From the cell containing the given text, extract its center point as [x, y] coordinate. 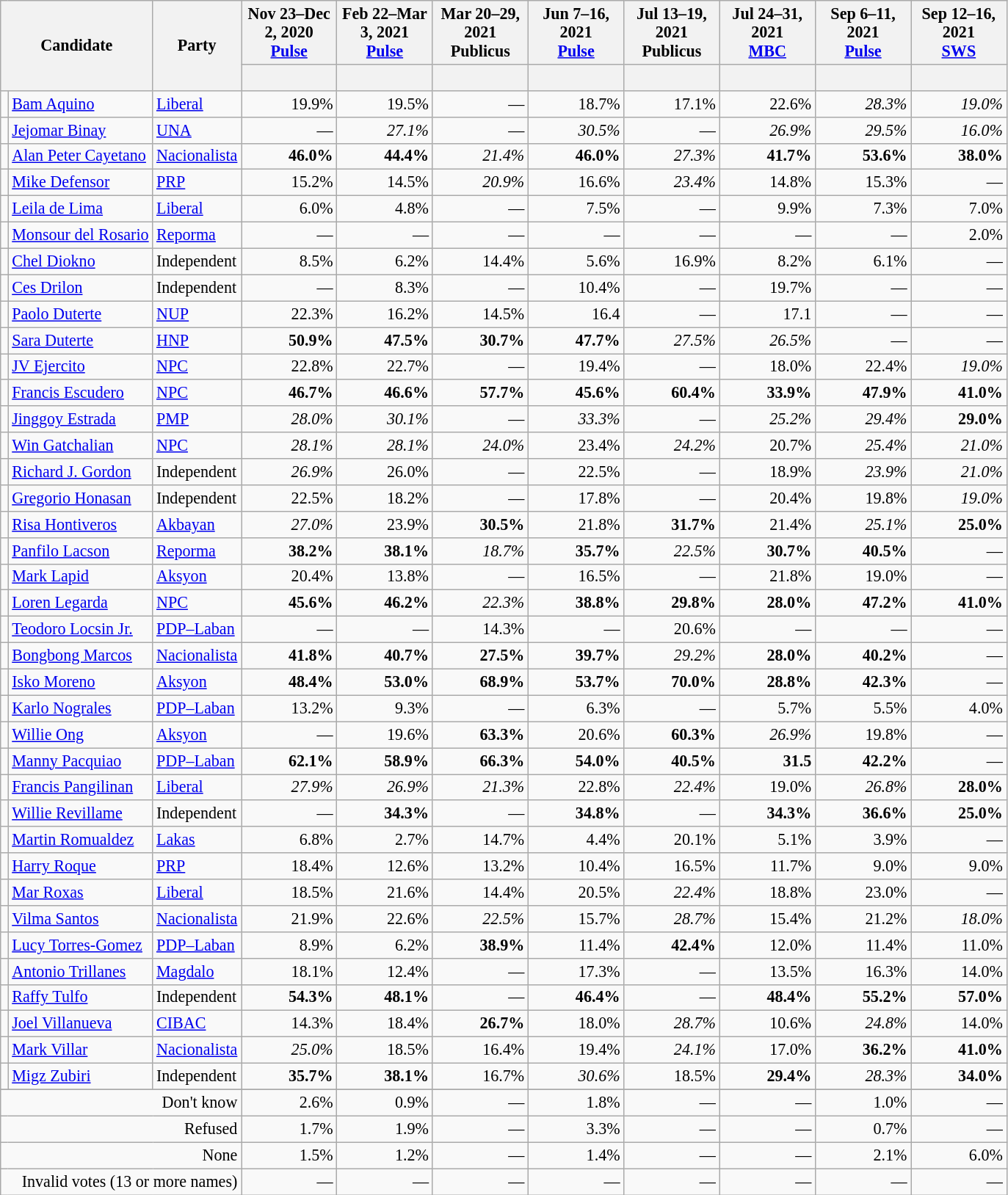
46.6% [385, 393]
CIBAC [197, 1024]
6.1% [863, 261]
33.9% [767, 393]
Sara Duterte [81, 340]
29.8% [672, 603]
34.0% [959, 1076]
34.8% [576, 813]
29.2% [672, 655]
46.7% [289, 393]
16.7% [480, 1076]
70.0% [672, 682]
31.7% [672, 524]
2.0% [959, 235]
53.0% [385, 682]
15.7% [576, 918]
16.6% [576, 183]
40.7% [385, 655]
1.4% [576, 1155]
27.0% [289, 524]
44.4% [385, 156]
Risa Hontiveros [81, 524]
19.9% [289, 103]
24.0% [480, 446]
Win Gatchalian [81, 446]
Willie Ong [81, 735]
None [121, 1155]
25.4% [863, 446]
24.2% [672, 446]
25.1% [863, 524]
36.6% [863, 813]
11.7% [767, 866]
Martin Romualdez [81, 840]
62.1% [289, 760]
47.5% [385, 340]
3.3% [576, 1129]
6.3% [576, 708]
Leila de Lima [81, 208]
Isko Moreno [81, 682]
21.9% [289, 918]
42.3% [863, 682]
7.0% [959, 208]
8.3% [385, 288]
Magdalo [197, 971]
20.7% [767, 446]
Richard J. Gordon [81, 471]
17.1 [767, 314]
Mar 20–29, 2021Publicus [480, 32]
38.2% [289, 551]
15.3% [863, 183]
4.8% [385, 208]
20.9% [480, 183]
Willie Revillame [81, 813]
7.3% [863, 208]
Don't know [121, 1103]
Lakas [197, 840]
1.5% [289, 1155]
NUP [197, 314]
66.3% [480, 760]
0.7% [863, 1129]
63.3% [480, 735]
47.9% [863, 393]
47.7% [576, 340]
24.1% [672, 1050]
8.2% [767, 261]
17.3% [576, 971]
1.8% [576, 1103]
48.1% [385, 998]
24.8% [863, 1024]
Feb 22–Mar 3, 2021Pulse [385, 32]
Party [197, 46]
Migz Zubiri [81, 1076]
Vilma Santos [81, 918]
17.0% [767, 1050]
0.9% [385, 1103]
5.5% [863, 708]
21.2% [863, 918]
Jejomar Binay [81, 130]
47.2% [863, 603]
17.8% [576, 498]
57.7% [480, 393]
5.1% [767, 840]
Jinggoy Estrada [81, 419]
16.2% [385, 314]
Bongbong Marcos [81, 655]
2.6% [289, 1103]
9.9% [767, 208]
57.0% [959, 998]
15.4% [767, 918]
13.8% [385, 577]
68.9% [480, 682]
Mark Villar [81, 1050]
Gregorio Honasan [81, 498]
42.4% [672, 945]
Antonio Trillanes [81, 971]
11.0% [959, 945]
31.5 [767, 760]
Alan Peter Cayetano [81, 156]
27.9% [289, 787]
53.6% [863, 156]
16.3% [863, 971]
Mar Roxas [81, 892]
46.4% [576, 998]
21.3% [480, 787]
15.2% [289, 183]
33.3% [576, 419]
23.0% [863, 892]
58.9% [385, 760]
Candidate [76, 46]
12.6% [385, 866]
16.4% [480, 1050]
Ces Drilon [81, 288]
30.1% [385, 419]
HNP [197, 340]
42.2% [863, 760]
36.2% [863, 1050]
9.3% [385, 708]
JV Ejercito [81, 366]
5.7% [767, 708]
29.5% [863, 130]
16.9% [672, 261]
Refused [121, 1129]
4.0% [959, 708]
Bam Aquino [81, 103]
54.0% [576, 760]
7.5% [576, 208]
Invalid votes (13 or more names) [121, 1181]
14.8% [767, 183]
10.6% [767, 1024]
26.7% [480, 1024]
19.5% [385, 103]
1.7% [289, 1129]
Harry Roque [81, 866]
41.8% [289, 655]
28.8% [767, 682]
54.3% [289, 998]
40.2% [863, 655]
13.5% [767, 971]
Monsour del Rosario [81, 235]
20.1% [672, 840]
12.4% [385, 971]
18.8% [767, 892]
Loren Legarda [81, 603]
20.5% [576, 892]
Francis Escudero [81, 393]
26.8% [863, 787]
21.6% [385, 892]
Paolo Duterte [81, 314]
26.0% [385, 471]
22.7% [385, 366]
4.4% [576, 840]
53.7% [576, 682]
Jul 24–31, 2021MBC [767, 32]
Jul 13–19, 2021Publicus [672, 32]
Manny Pacquiao [81, 760]
38.9% [480, 945]
1.9% [385, 1129]
29.0% [959, 419]
19.6% [385, 735]
27.1% [385, 130]
Francis Pangilinan [81, 787]
Mike Defensor [81, 183]
Karlo Nograles [81, 708]
60.3% [672, 735]
1.2% [385, 1155]
46.2% [385, 603]
1.0% [863, 1103]
Raffy Tulfo [81, 998]
UNA [197, 130]
38.0% [959, 156]
17.1% [672, 103]
8.5% [289, 261]
41.7% [767, 156]
2.1% [863, 1155]
18.2% [385, 498]
16.4 [576, 314]
27.3% [672, 156]
Akbayan [197, 524]
14.7% [480, 840]
39.7% [576, 655]
Nov 23–Dec 2, 2020Pulse [289, 32]
Chel Diokno [81, 261]
Jun 7–16, 2021Pulse [576, 32]
5.6% [576, 261]
Sep 6–11, 2021Pulse [863, 32]
18.1% [289, 971]
Lucy Torres-Gomez [81, 945]
50.9% [289, 340]
6.8% [289, 840]
55.2% [863, 998]
12.0% [767, 945]
Sep 12–16, 2021SWS [959, 32]
Panfilo Lacson [81, 551]
3.9% [863, 840]
Mark Lapid [81, 577]
38.8% [576, 603]
18.9% [767, 471]
26.5% [767, 340]
Teodoro Locsin Jr. [81, 629]
PMP [197, 419]
8.9% [289, 945]
Joel Villanueva [81, 1024]
25.2% [767, 419]
16.0% [959, 130]
19.7% [767, 288]
2.7% [385, 840]
30.6% [576, 1076]
60.4% [672, 393]
